Find where the given text appears and provide that cell's center as [x, y] coordinate. 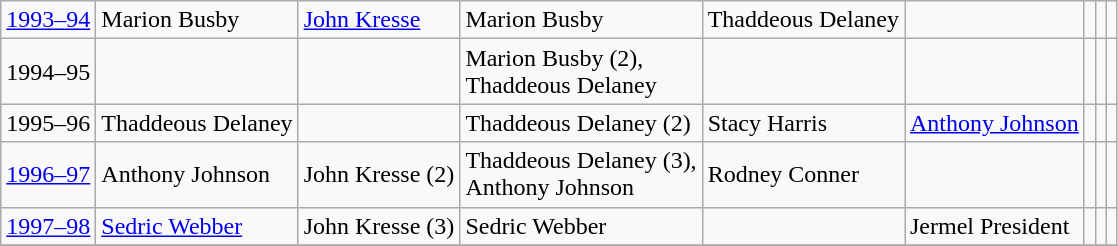
1996–97 [48, 174]
Marion Busby (2),Thaddeous Delaney [581, 72]
John Kresse [379, 20]
Jermel President [994, 226]
1993–94 [48, 20]
1995–96 [48, 123]
Thaddeous Delaney (3),Anthony Johnson [581, 174]
1994–95 [48, 72]
Stacy Harris [803, 123]
Rodney Conner [803, 174]
Thaddeous Delaney (2) [581, 123]
John Kresse (3) [379, 226]
John Kresse (2) [379, 174]
1997–98 [48, 226]
